Find where the given text appears and provide that cell's center as (x, y) coordinate. 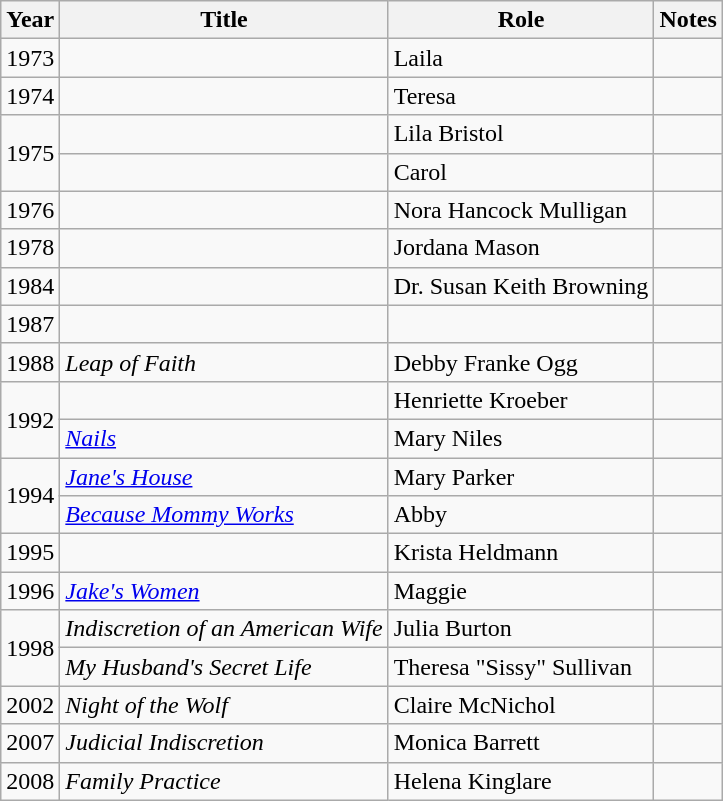
Mary Parker (521, 477)
1987 (30, 324)
Leap of Faith (224, 362)
1973 (30, 58)
Family Practice (224, 781)
1998 (30, 648)
Maggie (521, 591)
Judicial Indiscretion (224, 743)
1996 (30, 591)
Theresa "Sissy" Sullivan (521, 667)
Title (224, 20)
Nora Hancock Mulligan (521, 210)
Monica Barrett (521, 743)
Because Mommy Works (224, 515)
Jordana Mason (521, 248)
1994 (30, 496)
1984 (30, 286)
Helena Kinglare (521, 781)
Jane's House (224, 477)
Role (521, 20)
1974 (30, 96)
Indiscretion of an American Wife (224, 629)
Jake's Women (224, 591)
My Husband's Secret Life (224, 667)
Carol (521, 172)
Year (30, 20)
Dr. Susan Keith Browning (521, 286)
Notes (688, 20)
1975 (30, 153)
Henriette Kroeber (521, 400)
Claire McNichol (521, 705)
Lila Bristol (521, 134)
Teresa (521, 96)
Laila (521, 58)
1976 (30, 210)
1992 (30, 419)
2002 (30, 705)
2007 (30, 743)
Debby Franke Ogg (521, 362)
Krista Heldmann (521, 553)
Julia Burton (521, 629)
1978 (30, 248)
1988 (30, 362)
2008 (30, 781)
Night of the Wolf (224, 705)
Nails (224, 438)
Mary Niles (521, 438)
Abby (521, 515)
1995 (30, 553)
